Extract the (X, Y) coordinate from the center of the cell holding the provided text.  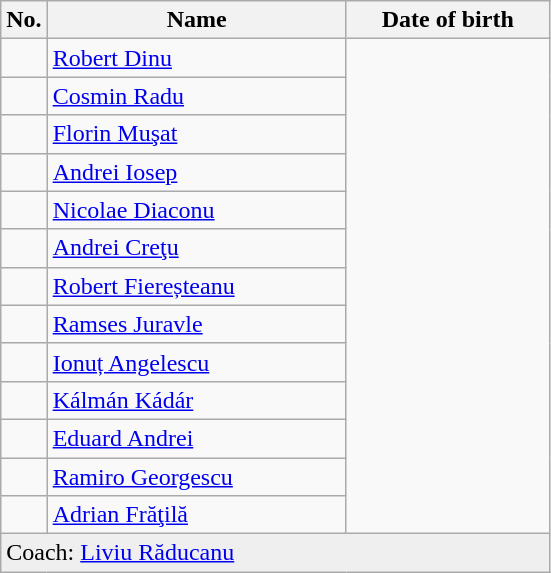
Nicolae Diaconu (196, 210)
No. (24, 20)
Robert Fiereșteanu (196, 286)
Coach: Liviu Răducanu (276, 553)
Cosmin Radu (196, 96)
Ramses Juravle (196, 324)
Ramiro Georgescu (196, 477)
Ionuț Angelescu (196, 362)
Name (196, 20)
Date of birth (448, 20)
Andrei Iosep (196, 172)
Kálmán Kádár (196, 400)
Robert Dinu (196, 58)
Florin Muşat (196, 134)
Andrei Creţu (196, 248)
Eduard Andrei (196, 438)
Adrian Frăţilă (196, 515)
